Detect which cell encompasses the target text, then output its [x, y] center coordinate. 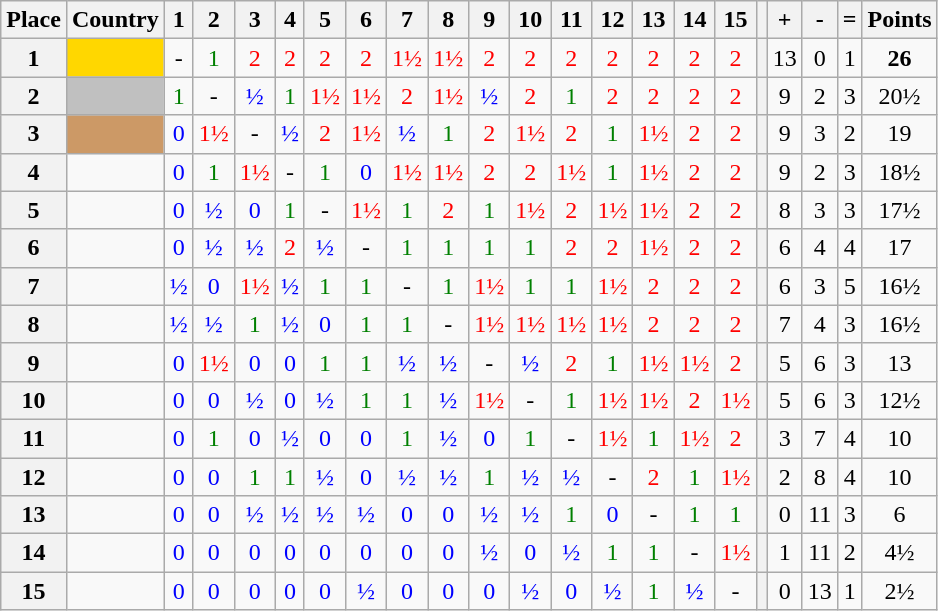
18½ [900, 172]
Points [900, 20]
2½ [900, 591]
17 [900, 248]
26 [900, 58]
Place [34, 20]
19 [900, 134]
4½ [900, 553]
12½ [900, 400]
= [850, 20]
Country [115, 20]
+ [784, 20]
17½ [900, 210]
20½ [900, 96]
